Locate the cell with the specified text and output its [X, Y] center coordinate. 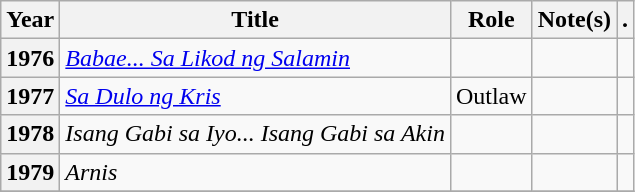
Year [30, 20]
Title [256, 20]
1976 [30, 58]
1977 [30, 96]
Arnis [256, 172]
. [626, 20]
1978 [30, 134]
Note(s) [574, 20]
Sa Dulo ng Kris [256, 96]
Role [491, 20]
1979 [30, 172]
Outlaw [491, 96]
Babae... Sa Likod ng Salamin [256, 58]
Isang Gabi sa Iyo... Isang Gabi sa Akin [256, 134]
